Search for the cell housing the specified text and yield its [X, Y] center coordinate. 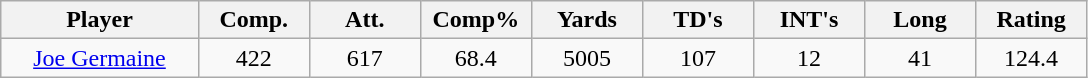
Rating [1032, 20]
422 [254, 58]
Joe Germaine [100, 58]
INT's [808, 20]
107 [698, 58]
5005 [586, 58]
41 [920, 58]
124.4 [1032, 58]
617 [364, 58]
Yards [586, 20]
Att. [364, 20]
Long [920, 20]
Comp. [254, 20]
12 [808, 58]
68.4 [476, 58]
TD's [698, 20]
Comp% [476, 20]
Player [100, 20]
